Return the [X, Y] coordinate for the center point of the cell that contains the specified text.  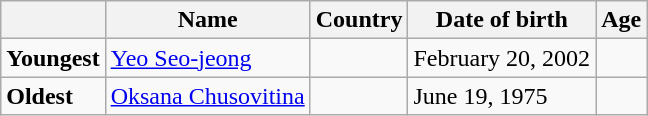
June 19, 1975 [502, 96]
Oldest [53, 96]
Youngest [53, 58]
Age [622, 20]
Name [208, 20]
February 20, 2002 [502, 58]
Oksana Chusovitina [208, 96]
Country [359, 20]
Yeo Seo-jeong [208, 58]
Date of birth [502, 20]
